For the text-containing cell, return its midpoint in [X, Y] coordinate format. 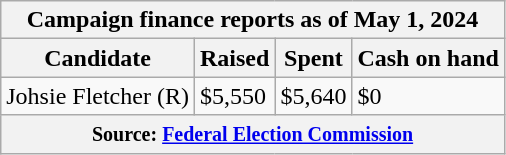
Source: Federal Election Commission [253, 134]
Raised [234, 58]
$5,550 [234, 96]
Candidate [98, 58]
Johsie Fletcher (R) [98, 96]
$5,640 [314, 96]
$0 [428, 96]
Spent [314, 58]
Campaign finance reports as of May 1, 2024 [253, 20]
Cash on hand [428, 58]
